Detect which cell encompasses the target text, then output its (X, Y) center coordinate. 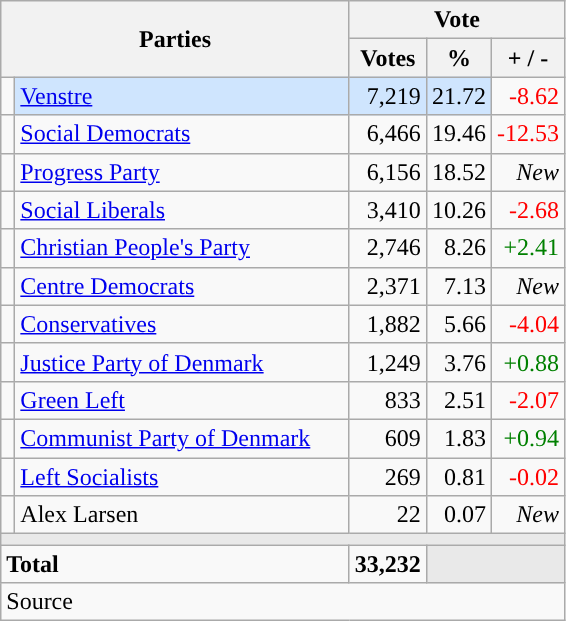
0.81 (458, 477)
1.83 (458, 438)
7.13 (458, 286)
2.51 (458, 400)
10.26 (458, 210)
0.07 (458, 515)
269 (388, 477)
2,746 (388, 248)
+2.41 (528, 248)
2,371 (388, 286)
5.66 (458, 324)
-2.07 (528, 400)
Social Democrats (182, 134)
22 (388, 515)
-8.62 (528, 96)
3,410 (388, 210)
-0.02 (528, 477)
-2.68 (528, 210)
833 (388, 400)
-4.04 (528, 324)
-12.53 (528, 134)
3.76 (458, 362)
% (458, 58)
Parties (176, 39)
Venstre (182, 96)
+0.94 (528, 438)
Alex Larsen (182, 515)
Vote (456, 20)
Christian People's Party (182, 248)
609 (388, 438)
Centre Democrats (182, 286)
Votes (388, 58)
19.46 (458, 134)
Source (283, 602)
8.26 (458, 248)
6,156 (388, 172)
+ / - (528, 58)
Social Liberals (182, 210)
7,219 (388, 96)
Justice Party of Denmark (182, 362)
Green Left (182, 400)
Progress Party (182, 172)
Left Socialists (182, 477)
6,466 (388, 134)
+0.88 (528, 362)
Conservatives (182, 324)
1,882 (388, 324)
1,249 (388, 362)
21.72 (458, 96)
18.52 (458, 172)
33,232 (388, 564)
Communist Party of Denmark (182, 438)
Total (176, 564)
